Output the [X, Y] coordinate of the center of the cell containing the given text.  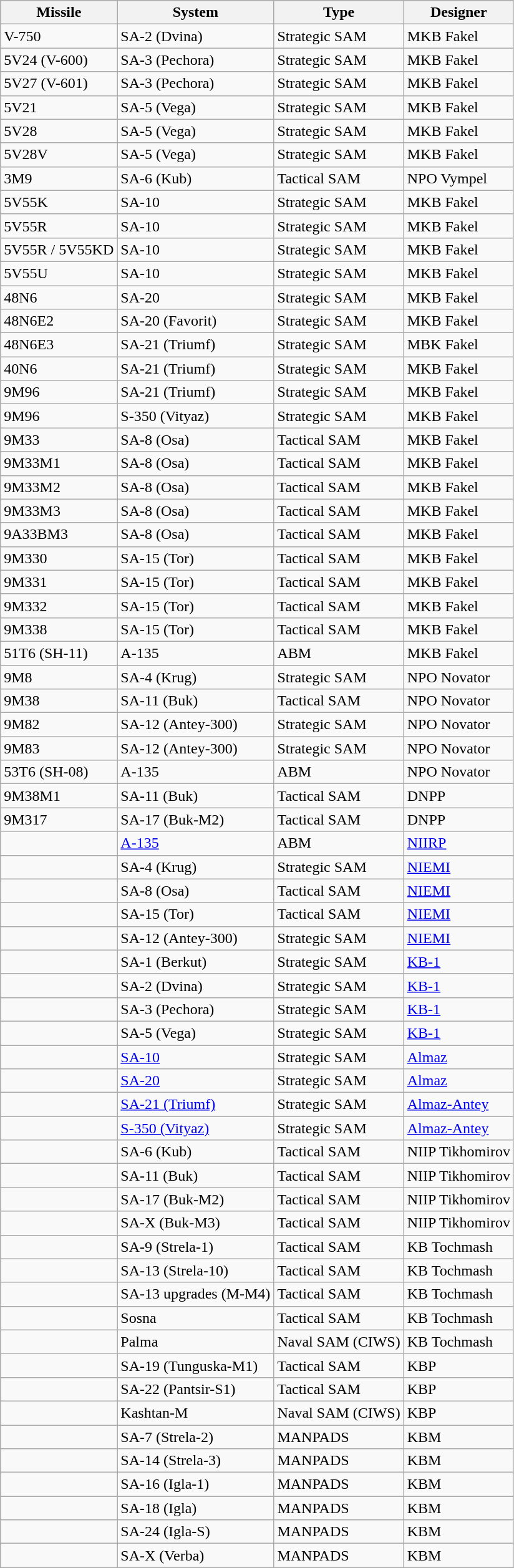
53T6 (SH-08) [59, 772]
9M38 [59, 701]
Palma [196, 1342]
Missile [59, 12]
SA-24 (Igla-S) [196, 1532]
9M317 [59, 820]
9M33M3 [59, 511]
SA-9 (Strela-1) [196, 1247]
SA-19 (Tunguska-M1) [196, 1365]
Type [339, 12]
9M33M2 [59, 487]
48N6E3 [59, 345]
SA-13 upgrades (M-M4) [196, 1294]
48N6E2 [59, 321]
SA-7 (Strela-2) [196, 1436]
SA-X (Buk-M3) [196, 1223]
9M83 [59, 748]
9M82 [59, 725]
SA-16 (Igla-1) [196, 1484]
5V24 (V-600) [59, 60]
5V55R [59, 226]
9M33 [59, 440]
SA-22 (Pantsir-S1) [196, 1389]
SA-18 (Igla) [196, 1508]
MBK Fakel [458, 345]
3M9 [59, 178]
5V21 [59, 107]
5V28 [59, 131]
V-750 [59, 36]
9M338 [59, 629]
SA-X (Verba) [196, 1556]
Sosna [196, 1318]
NPO Vympel [458, 178]
5V55U [59, 273]
9A33BM3 [59, 535]
Designer [458, 12]
9M330 [59, 558]
40N6 [59, 369]
SA-13 (Strela-10) [196, 1270]
51T6 (SH-11) [59, 653]
5V27 (V-601) [59, 84]
5V55K [59, 202]
9M8 [59, 677]
SA-20 (Favorit) [196, 321]
9M38M1 [59, 796]
NIIRP [458, 843]
System [196, 12]
5V55R / 5V55KD [59, 249]
SA-14 (Strela-3) [196, 1461]
5V28V [59, 155]
9M33M1 [59, 463]
9M332 [59, 606]
48N6 [59, 298]
Kashtan-M [196, 1413]
SA-1 (Berkut) [196, 962]
9M331 [59, 582]
